Determine the (X, Y) coordinate at the center of the cell enclosing the given text.  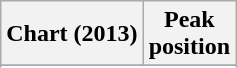
Peakposition (189, 34)
Chart (2013) (72, 34)
